Scan for the cell matching the given text and deliver its (X, Y) coordinate at center. 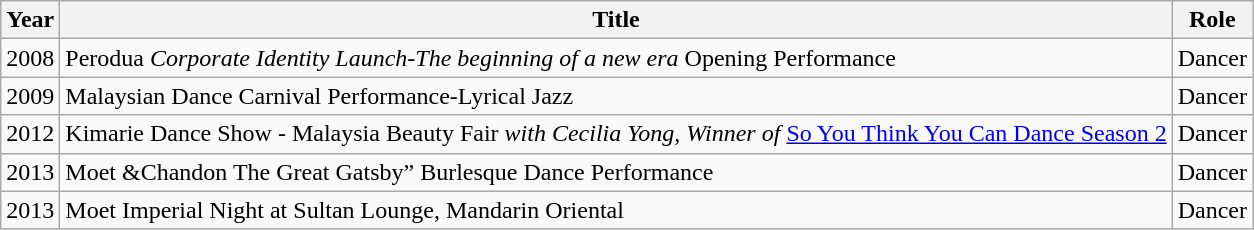
Role (1212, 20)
Malaysian Dance Carnival Performance-Lyrical Jazz (616, 96)
Title (616, 20)
Moet &Chandon The Great Gatsby” Burlesque Dance Performance (616, 172)
Moet Imperial Night at Sultan Lounge, Mandarin Oriental (616, 210)
2012 (30, 134)
Perodua Corporate Identity Launch-The beginning of a new era Opening Performance (616, 58)
Year (30, 20)
Kimarie Dance Show - Malaysia Beauty Fair with Cecilia Yong, Winner of So You Think You Can Dance Season 2 (616, 134)
2009 (30, 96)
2008 (30, 58)
